Detect which cell encompasses the target text, then output its (x, y) center coordinate. 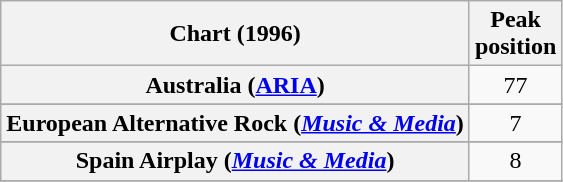
Australia (ARIA) (236, 85)
7 (515, 123)
77 (515, 85)
Spain Airplay (Music & Media) (236, 161)
Peakposition (515, 34)
European Alternative Rock (Music & Media) (236, 123)
8 (515, 161)
Chart (1996) (236, 34)
